Pinpoint the cell where the given text exists, returning its (x, y) midpoint coordinate. 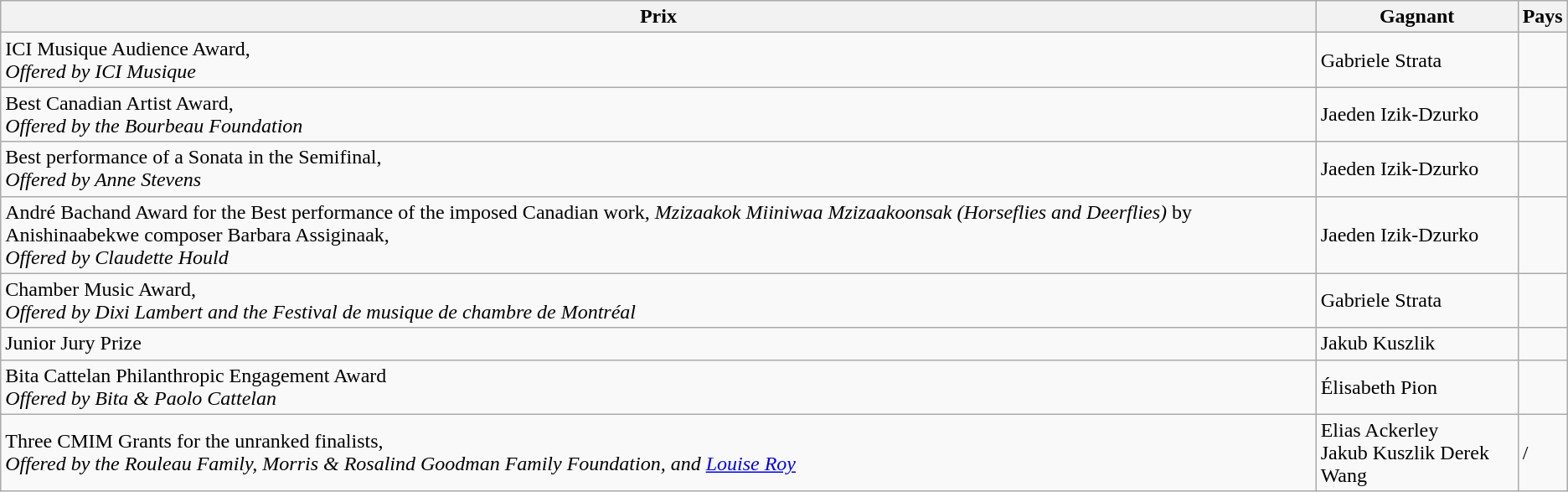
Bita Cattelan Philanthropic Engagement AwardOffered by Bita & Paolo Cattelan (658, 387)
ICI Musique Audience Award,Offered by ICI Musique (658, 60)
Junior Jury Prize (658, 344)
Best Canadian Artist Award,Offered by the Bourbeau Foundation (658, 114)
Best performance of a Sonata in the Semifinal,Offered by Anne Stevens (658, 169)
Chamber Music Award,Offered by Dixi Lambert and the Festival de musique de chambre de Montréal (658, 300)
Prix (658, 17)
Gagnant (1417, 17)
Elias AckerleyJakub Kuszlik Derek Wang (1417, 453)
/ (1543, 453)
Pays (1543, 17)
Three CMIM Grants for the unranked finalists,Offered by the Rouleau Family, Morris & Rosalind Goodman Family Foundation, and Louise Roy (658, 453)
Jakub Kuszlik (1417, 344)
Élisabeth Pion (1417, 387)
